Find where the given text appears and provide that cell's center as [X, Y] coordinate. 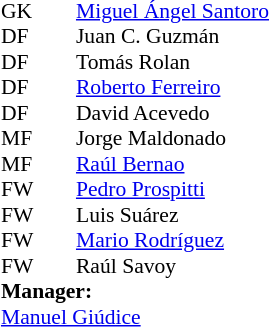
Luis Suárez [172, 215]
Pedro Prospitti [172, 189]
Juan C. Guzmán [172, 37]
Jorge Maldonado [172, 139]
Roberto Ferreiro [172, 87]
Tomás Rolan [172, 62]
Raúl Bernao [172, 164]
Raúl Savoy [172, 266]
Manager: [135, 291]
David Acevedo [172, 113]
Mario Rodríguez [172, 241]
